Find where the given text appears and provide that cell's center as (x, y) coordinate. 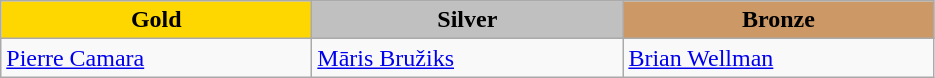
Bronze (778, 20)
Pierre Camara (156, 58)
Silver (468, 20)
Brian Wellman (778, 58)
Māris Bružiks (468, 58)
Gold (156, 20)
